Search for the cell housing the specified text and yield its [x, y] center coordinate. 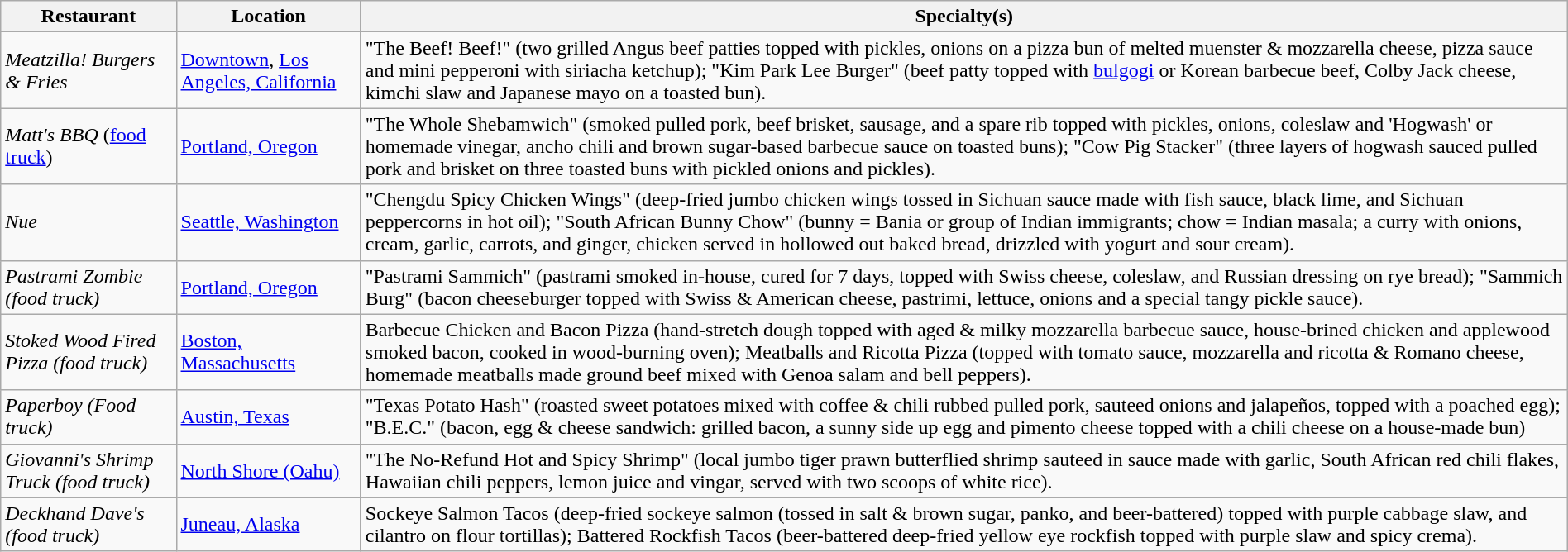
Pastrami Zombie (food truck) [88, 288]
Paperboy (Food truck) [88, 416]
Juneau, Alaska [268, 524]
Deckhand Dave's (food truck) [88, 524]
Giovanni's Shrimp Truck (food truck) [88, 471]
Restaurant [88, 17]
Seattle, Washington [268, 222]
Boston, Massachusetts [268, 352]
Nue [88, 222]
Location [268, 17]
Meatzilla! Burgers & Fries [88, 70]
Stoked Wood Fired Pizza (food truck) [88, 352]
Austin, Texas [268, 416]
North Shore (Oahu) [268, 471]
Matt's BBQ (food truck) [88, 146]
Downtown, Los Angeles, California [268, 70]
Specialty(s) [964, 17]
